Scan for the cell matching the given text and deliver its [x, y] coordinate at center. 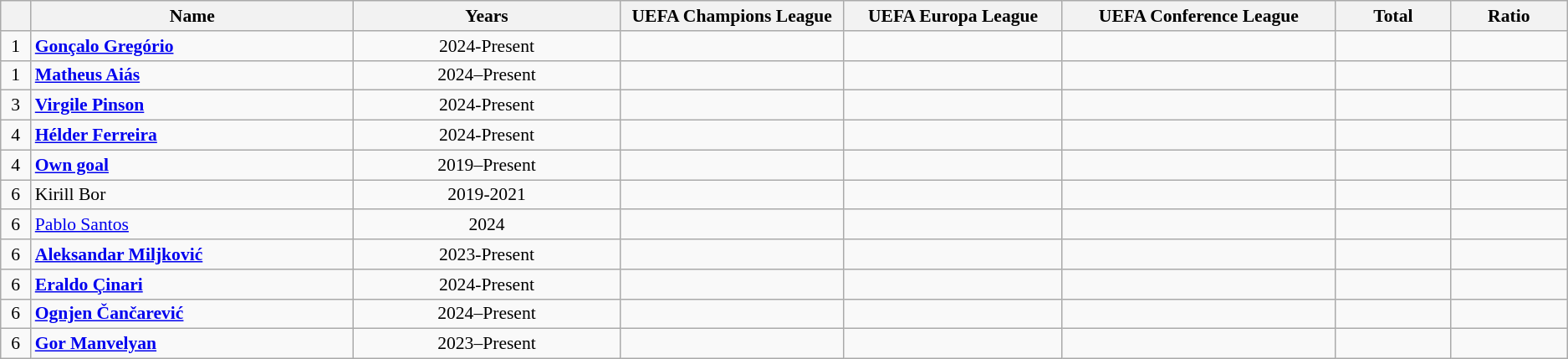
Matheus Aiás [192, 75]
Virgile Pinson [192, 105]
Own goal [192, 165]
2019-2021 [487, 195]
UEFA Champions League [732, 16]
Ratio [1509, 16]
2023-Present [487, 254]
UEFA Europa League [953, 16]
Kirill Bor [192, 195]
Eraldo Çinari [192, 285]
Hélder Ferreira [192, 136]
Total [1393, 16]
Years [487, 16]
Gor Manvelyan [192, 344]
Gonçalo Gregório [192, 46]
Name [192, 16]
3 [16, 105]
2019–Present [487, 165]
Aleksandar Miljković [192, 254]
2024 [487, 225]
2023–Present [487, 344]
Ognjen Čančarević [192, 314]
Pablo Santos [192, 225]
UEFA Conference League [1199, 16]
